Find where the given text appears and provide that cell's center as [x, y] coordinate. 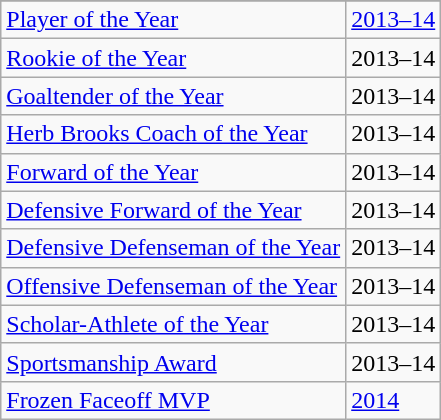
2014 [394, 400]
Defensive Forward of the Year [174, 210]
Goaltender of the Year [174, 96]
Frozen Faceoff MVP [174, 400]
Sportsmanship Award [174, 362]
Player of the Year [174, 20]
Forward of the Year [174, 172]
Herb Brooks Coach of the Year [174, 134]
Defensive Defenseman of the Year [174, 248]
Offensive Defenseman of the Year [174, 286]
Rookie of the Year [174, 58]
Scholar-Athlete of the Year [174, 324]
